Return the [X, Y] coordinate for the center point of the cell that contains the specified text.  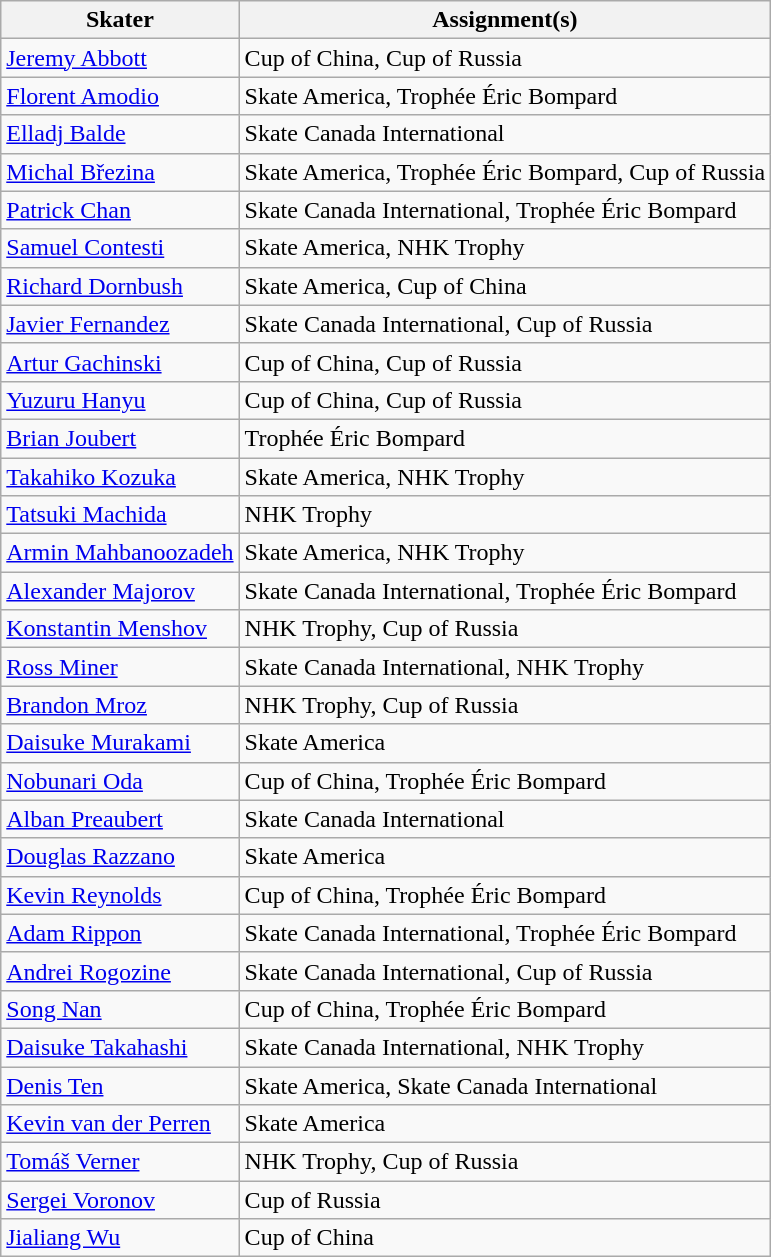
Takahiko Kozuka [120, 477]
Nobunari Oda [120, 781]
Adam Rippon [120, 933]
Armin Mahbanoozadeh [120, 553]
Patrick Chan [120, 210]
Richard Dornbush [120, 286]
Alexander Majorov [120, 591]
Ross Miner [120, 667]
Artur Gachinski [120, 362]
Samuel Contesti [120, 248]
Skate America, Trophée Éric Bompard, Cup of Russia [505, 172]
Tatsuki Machida [120, 515]
Tomáš Verner [120, 1162]
Michal Březina [120, 172]
NHK Trophy [505, 515]
Assignment(s) [505, 20]
Denis Ten [120, 1085]
Skate America, Trophée Éric Bompard [505, 96]
Cup of China [505, 1238]
Jeremy Abbott [120, 58]
Daisuke Murakami [120, 743]
Kevin Reynolds [120, 895]
Cup of Russia [505, 1200]
Yuzuru Hanyu [120, 400]
Daisuke Takahashi [120, 1047]
Sergei Voronov [120, 1200]
Brandon Mroz [120, 705]
Alban Preaubert [120, 819]
Elladj Balde [120, 134]
Brian Joubert [120, 438]
Konstantin Menshov [120, 629]
Skater [120, 20]
Javier Fernandez [120, 324]
Skate America, Cup of China [505, 286]
Trophée Éric Bompard [505, 438]
Florent Amodio [120, 96]
Jialiang Wu [120, 1238]
Song Nan [120, 1009]
Douglas Razzano [120, 857]
Skate America, Skate Canada International [505, 1085]
Andrei Rogozine [120, 971]
Kevin van der Perren [120, 1124]
